From the cell containing the given text, extract its center point as (X, Y) coordinate. 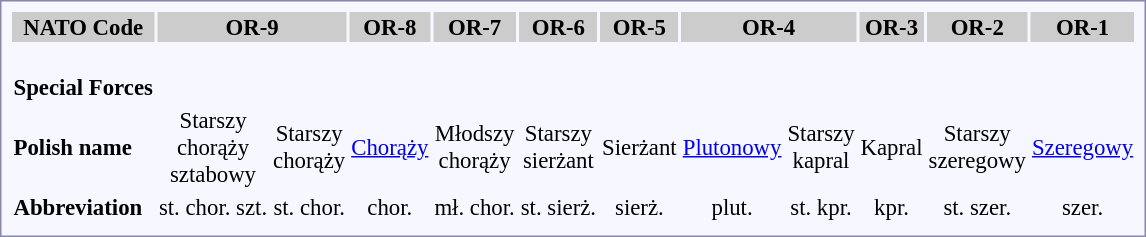
Starszy sierżant (558, 147)
OR-3 (892, 27)
Plutonowy (732, 147)
Starszychorążysztabowy (212, 147)
Polish name (83, 147)
plut. (732, 207)
Szeregowy (1082, 147)
Starszy kapral (821, 147)
OR-9 (252, 27)
OR-7 (474, 27)
Abbreviation (83, 207)
OR-4 (768, 27)
Starszy szeregowy (977, 147)
Młodszychorąży (474, 147)
sierż. (640, 207)
szer. (1082, 207)
OR-5 (640, 27)
OR-6 (558, 27)
Special Forces (83, 74)
st. chor. (310, 207)
mł. chor. (474, 207)
st. sierż. (558, 207)
OR-1 (1082, 27)
kpr. (892, 207)
chor. (390, 207)
Chorąży (390, 147)
Kapral (892, 147)
st. kpr. (821, 207)
st. szer. (977, 207)
Starszychorąży (310, 147)
Sierżant (640, 147)
NATO Code (83, 27)
OR-8 (390, 27)
OR-2 (977, 27)
st. chor. szt. (212, 207)
